Pinpoint the cell where the given text exists, returning its (x, y) midpoint coordinate. 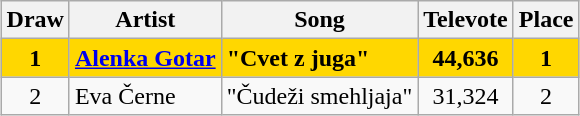
Song (320, 20)
Artist (145, 20)
Draw (35, 20)
"Čudeži smehljaja" (320, 96)
Eva Černe (145, 96)
"Cvet z juga" (320, 58)
Televote (466, 20)
31,324 (466, 96)
44,636 (466, 58)
Place (546, 20)
Alenka Gotar (145, 58)
